Identify which cell holds the provided text, then report its [x, y] central coordinate. 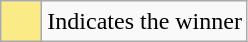
Indicates the winner [145, 22]
